From the cell containing the given text, extract its center point as [x, y] coordinate. 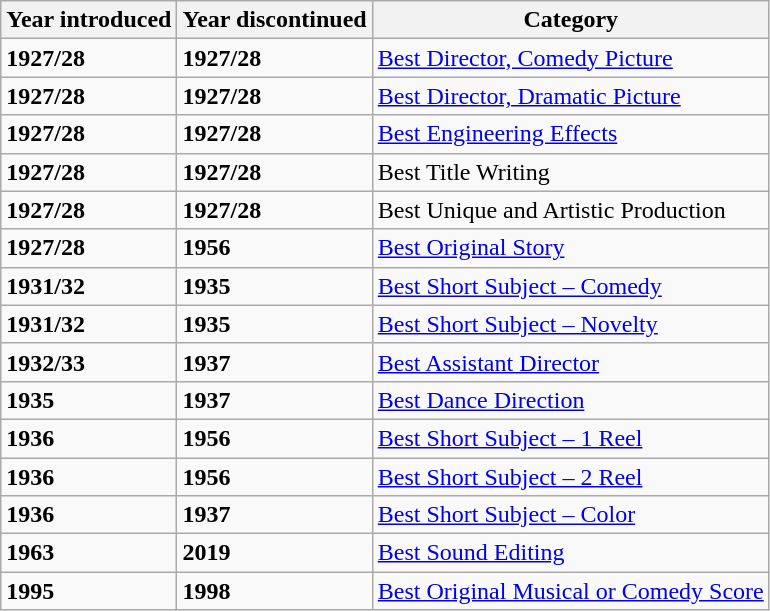
Best Title Writing [570, 172]
Best Short Subject – 2 Reel [570, 477]
Best Sound Editing [570, 553]
Best Dance Direction [570, 400]
Best Engineering Effects [570, 134]
Best Short Subject – Novelty [570, 324]
Best Original Musical or Comedy Score [570, 591]
Best Unique and Artistic Production [570, 210]
Year introduced [89, 20]
Best Short Subject – Comedy [570, 286]
Best Original Story [570, 248]
1998 [274, 591]
Best Short Subject – 1 Reel [570, 438]
1995 [89, 591]
Best Director, Dramatic Picture [570, 96]
Best Short Subject – Color [570, 515]
Best Director, Comedy Picture [570, 58]
Year discontinued [274, 20]
1932/33 [89, 362]
Best Assistant Director [570, 362]
1963 [89, 553]
Category [570, 20]
2019 [274, 553]
